For the text-containing cell, return its midpoint in [x, y] coordinate format. 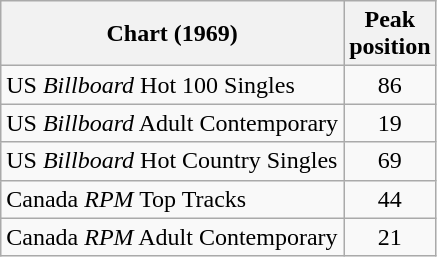
Canada RPM Adult Contemporary [172, 237]
19 [390, 123]
US Billboard Hot 100 Singles [172, 85]
69 [390, 161]
Canada RPM Top Tracks [172, 199]
21 [390, 237]
86 [390, 85]
44 [390, 199]
US Billboard Adult Contemporary [172, 123]
US Billboard Hot Country Singles [172, 161]
Chart (1969) [172, 34]
Peak position [390, 34]
